Return (x, y) of the center of cell containing provided text 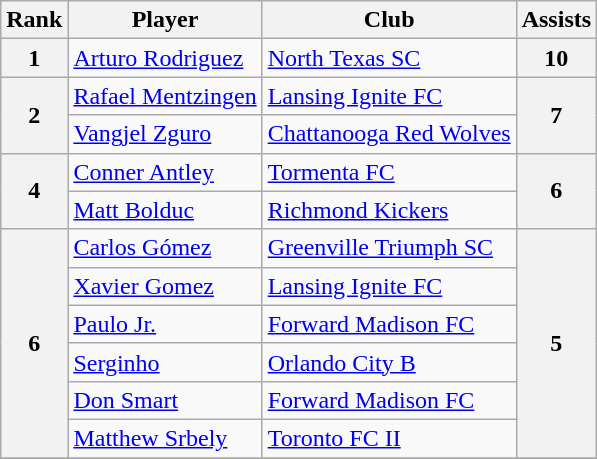
Conner Antley (165, 172)
Matthew Srbely (165, 438)
Carlos Gómez (165, 248)
4 (34, 191)
10 (556, 58)
Vangjel Zguro (165, 134)
North Texas SC (389, 58)
Serginho (165, 362)
Rafael Mentzingen (165, 96)
Matt Bolduc (165, 210)
Paulo Jr. (165, 324)
Toronto FC II (389, 438)
Orlando City B (389, 362)
Don Smart (165, 400)
Arturo Rodriguez (165, 58)
Xavier Gomez (165, 286)
Rank (34, 20)
Club (389, 20)
5 (556, 343)
1 (34, 58)
Tormenta FC (389, 172)
Greenville Triumph SC (389, 248)
Player (165, 20)
Assists (556, 20)
7 (556, 115)
2 (34, 115)
Richmond Kickers (389, 210)
Chattanooga Red Wolves (389, 134)
